Return (x, y) of the center of cell containing provided text 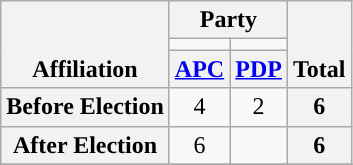
PDP (259, 69)
Total (319, 44)
Before Election (86, 107)
APC (199, 69)
After Election (86, 145)
2 (259, 107)
4 (199, 107)
Party (228, 20)
Affiliation (86, 44)
